Capture the cell that displays the provided text and extract its [X, Y] central coordinate. 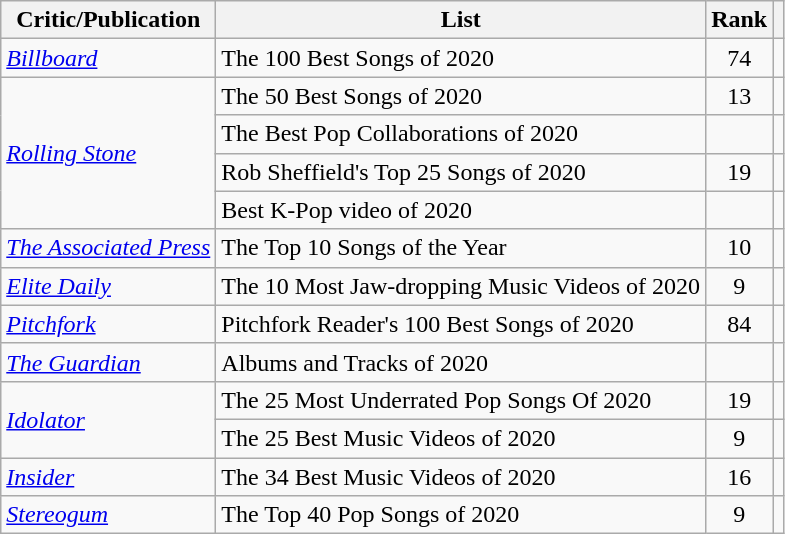
Idolator [108, 419]
Best K-Pop video of 2020 [461, 210]
Albums and Tracks of 2020 [461, 362]
Rank [740, 20]
Stereogum [108, 515]
Rolling Stone [108, 153]
Critic/Publication [108, 20]
Insider [108, 477]
The Associated Press [108, 248]
10 [740, 248]
Pitchfork Reader's 100 Best Songs of 2020 [461, 324]
The 25 Most Underrated Pop Songs Of 2020 [461, 400]
Rob Sheffield's Top 25 Songs of 2020 [461, 172]
Billboard [108, 58]
13 [740, 96]
The 100 Best Songs of 2020 [461, 58]
16 [740, 477]
The 25 Best Music Videos of 2020 [461, 438]
Pitchfork [108, 324]
The Top 10 Songs of the Year [461, 248]
The Guardian [108, 362]
84 [740, 324]
The Best Pop Collaborations of 2020 [461, 134]
The 50 Best Songs of 2020 [461, 96]
The Top 40 Pop Songs of 2020 [461, 515]
74 [740, 58]
Elite Daily [108, 286]
The 34 Best Music Videos of 2020 [461, 477]
List [461, 20]
The 10 Most Jaw-dropping Music Videos of 2020 [461, 286]
